Find where the given text appears and provide that cell's center as (x, y) coordinate. 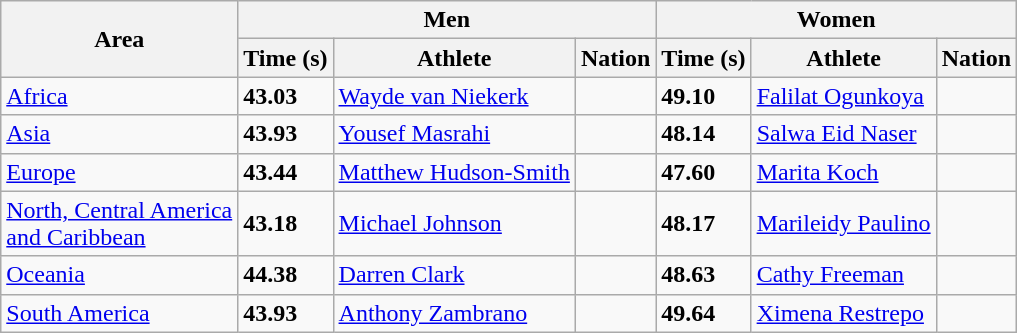
49.10 (704, 96)
Women (836, 20)
43.18 (286, 224)
Europe (120, 172)
Marita Koch (844, 172)
Asia (120, 134)
Wayde van Niekerk (454, 96)
48.63 (704, 275)
47.60 (704, 172)
Africa (120, 96)
48.17 (704, 224)
Salwa Eid Naser (844, 134)
44.38 (286, 275)
Anthony Zambrano (454, 313)
Ximena Restrepo (844, 313)
South America (120, 313)
Oceania (120, 275)
43.44 (286, 172)
North, Central America and Caribbean (120, 224)
Men (447, 20)
Matthew Hudson-Smith (454, 172)
Area (120, 39)
Falilat Ogunkoya (844, 96)
48.14 (704, 134)
Michael Johnson (454, 224)
Yousef Masrahi (454, 134)
Darren Clark (454, 275)
Marileidy Paulino (844, 224)
49.64 (704, 313)
Cathy Freeman (844, 275)
43.03 (286, 96)
